Return the [X, Y] coordinate for the center point of the cell that contains the specified text.  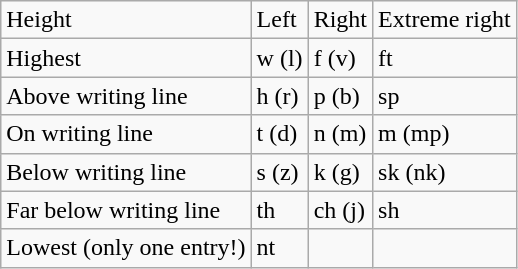
ft [445, 58]
Extreme right [445, 20]
Left [280, 20]
k (g) [340, 172]
Lowest (only one entry!) [126, 248]
Right [340, 20]
p (b) [340, 96]
h (r) [280, 96]
s (z) [280, 172]
sh [445, 210]
Above writing line [126, 96]
Far below writing line [126, 210]
sk (nk) [445, 172]
sp [445, 96]
Height [126, 20]
On writing line [126, 134]
Highest [126, 58]
Below writing line [126, 172]
n (m) [340, 134]
w (l) [280, 58]
ch (j) [340, 210]
nt [280, 248]
th [280, 210]
m (mp) [445, 134]
t (d) [280, 134]
f (v) [340, 58]
